Return the [x, y] coordinate for the center point of the cell that contains the specified text.  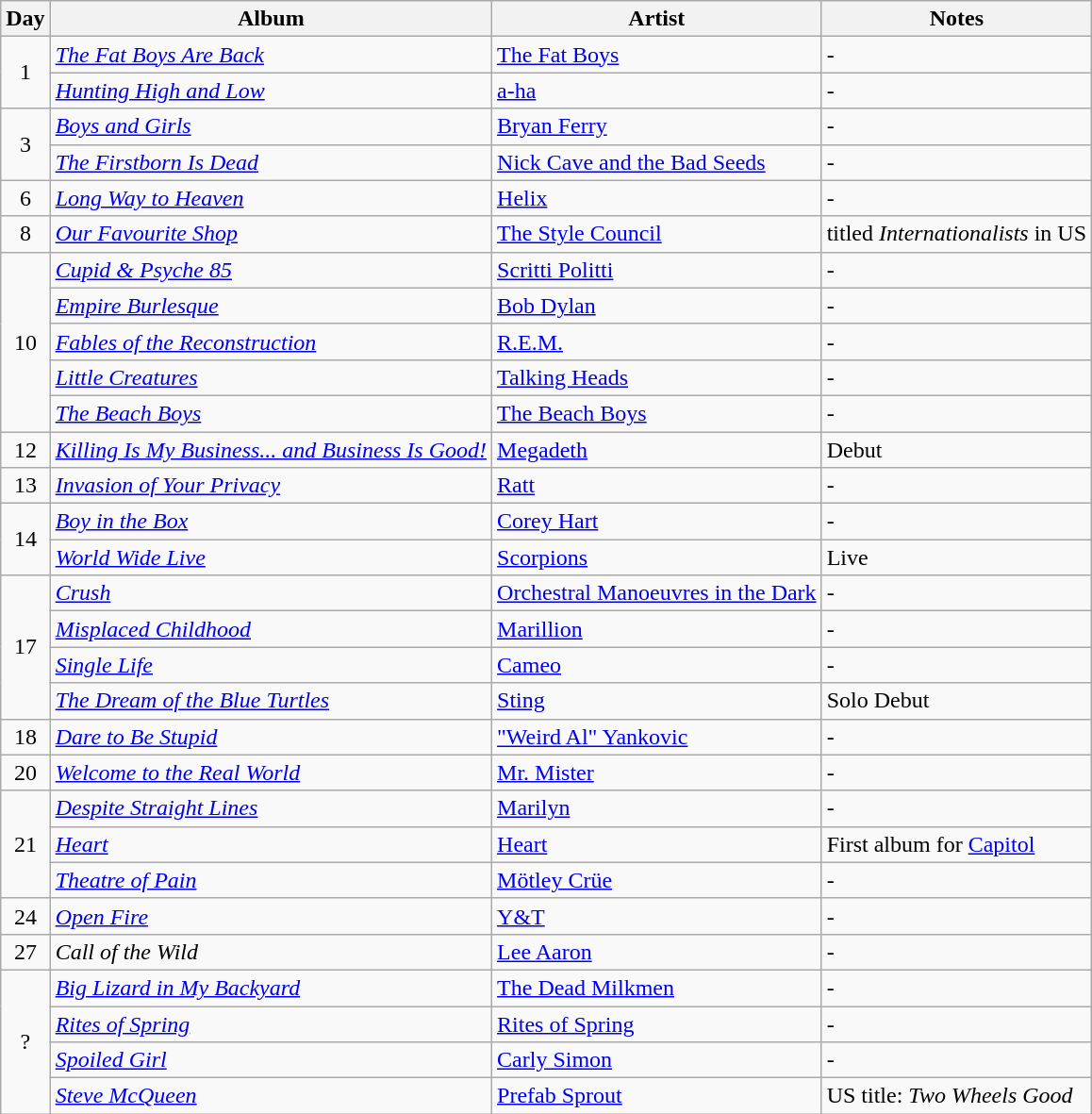
10 [25, 341]
World Wide Live [271, 557]
Talking Heads [657, 377]
12 [25, 450]
Solo Debut [956, 701]
Album [271, 19]
18 [25, 737]
Corey Hart [657, 522]
Scorpions [657, 557]
Big Lizard in My Backyard [271, 988]
Our Favourite Shop [271, 234]
Steve McQueen [271, 1096]
Theatre of Pain [271, 880]
20 [25, 773]
Open Fire [271, 916]
The Dream of the Blue Turtles [271, 701]
Live [956, 557]
Marilyn [657, 808]
Helix [657, 198]
27 [25, 952]
a-ha [657, 91]
Bob Dylan [657, 306]
Spoiled Girl [271, 1060]
Orchestral Manoeuvres in the Dark [657, 593]
3 [25, 144]
Bryan Ferry [657, 126]
Boy in the Box [271, 522]
Lee Aaron [657, 952]
Little Creatures [271, 377]
Day [25, 19]
Sting [657, 701]
? [25, 1041]
The Fat Boys [657, 55]
Marillion [657, 629]
Dare to Be Stupid [271, 737]
Debut [956, 450]
Mr. Mister [657, 773]
Ratt [657, 486]
Carly Simon [657, 1060]
Prefab Sprout [657, 1096]
titled Internationalists in US [956, 234]
Boys and Girls [271, 126]
The Firstborn Is Dead [271, 162]
8 [25, 234]
14 [25, 540]
Single Life [271, 665]
Mötley Crüe [657, 880]
1 [25, 73]
Misplaced Childhood [271, 629]
Notes [956, 19]
Artist [657, 19]
US title: Two Wheels Good [956, 1096]
Long Way to Heaven [271, 198]
Scritti Politti [657, 270]
First album for Capitol [956, 844]
Cameo [657, 665]
21 [25, 844]
17 [25, 647]
Killing Is My Business... and Business Is Good! [271, 450]
Call of the Wild [271, 952]
13 [25, 486]
Cupid & Psyche 85 [271, 270]
Crush [271, 593]
"Weird Al" Yankovic [657, 737]
The Dead Milkmen [657, 988]
Invasion of Your Privacy [271, 486]
24 [25, 916]
Megadeth [657, 450]
6 [25, 198]
The Fat Boys Are Back [271, 55]
Hunting High and Low [271, 91]
Welcome to the Real World [271, 773]
Fables of the Reconstruction [271, 341]
Despite Straight Lines [271, 808]
Empire Burlesque [271, 306]
Nick Cave and the Bad Seeds [657, 162]
The Style Council [657, 234]
Y&T [657, 916]
R.E.M. [657, 341]
